For the text-containing cell, return its midpoint in [x, y] coordinate format. 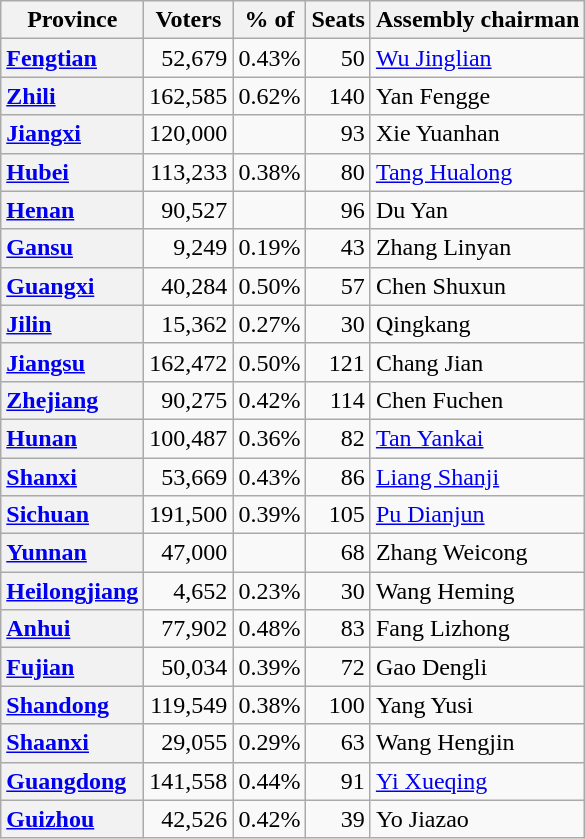
100,487 [188, 438]
Henan [72, 210]
90,527 [188, 210]
15,362 [188, 324]
Du Yan [477, 210]
Fengtian [72, 58]
Fujian [72, 667]
4,652 [188, 591]
96 [338, 210]
9,249 [188, 248]
68 [338, 553]
42,526 [188, 819]
Guangxi [72, 286]
39 [338, 819]
Qingkang [477, 324]
63 [338, 743]
Chang Jian [477, 362]
Jiangxi [72, 134]
47,000 [188, 553]
Liang Shanji [477, 477]
162,472 [188, 362]
119,549 [188, 705]
90,275 [188, 400]
Yang Yusi [477, 705]
Wu Jinglian [477, 58]
72 [338, 667]
Zhejiang [72, 400]
Assembly chairman [477, 20]
29,055 [188, 743]
82 [338, 438]
Zhang Linyan [477, 248]
Gansu [72, 248]
162,585 [188, 96]
Tang Hualong [477, 172]
0.36% [270, 438]
Wang Heming [477, 591]
0.23% [270, 591]
Yi Xueqing [477, 781]
Voters [188, 20]
Zhang Weicong [477, 553]
Chen Shuxun [477, 286]
93 [338, 134]
0.62% [270, 96]
Shandong [72, 705]
Shanxi [72, 477]
Shaanxi [72, 743]
Zhili [72, 96]
Hunan [72, 438]
Sichuan [72, 515]
Seats [338, 20]
114 [338, 400]
113,233 [188, 172]
Jiangsu [72, 362]
Jilin [72, 324]
Anhui [72, 629]
83 [338, 629]
Xie Yuanhan [477, 134]
52,679 [188, 58]
50,034 [188, 667]
100 [338, 705]
121 [338, 362]
140 [338, 96]
Yan Fengge [477, 96]
53,669 [188, 477]
120,000 [188, 134]
141,558 [188, 781]
% of [270, 20]
40,284 [188, 286]
0.27% [270, 324]
Yo Jiazao [477, 819]
Chen Fuchen [477, 400]
Guangdong [72, 781]
Fang Lizhong [477, 629]
191,500 [188, 515]
0.19% [270, 248]
80 [338, 172]
Wang Hengjin [477, 743]
0.29% [270, 743]
Pu Dianjun [477, 515]
0.44% [270, 781]
Province [72, 20]
50 [338, 58]
0.48% [270, 629]
86 [338, 477]
Tan Yankai [477, 438]
Gao Dengli [477, 667]
Heilongjiang [72, 591]
91 [338, 781]
Guizhou [72, 819]
105 [338, 515]
Yunnan [72, 553]
57 [338, 286]
77,902 [188, 629]
43 [338, 248]
Hubei [72, 172]
